Return [x, y] of the center of cell containing provided text 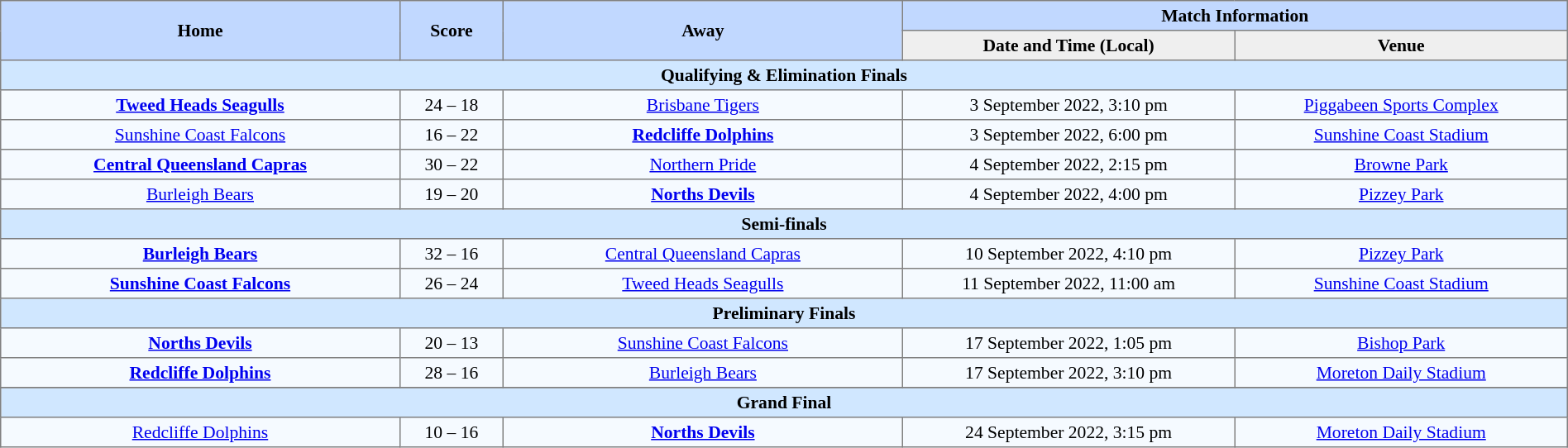
11 September 2022, 11:00 am [1068, 284]
4 September 2022, 2:15 pm [1068, 164]
16 – 22 [452, 135]
Qualifying & Elimination Finals [784, 75]
Home [200, 31]
Preliminary Finals [784, 313]
26 – 24 [452, 284]
28 – 16 [452, 373]
17 September 2022, 3:10 pm [1068, 373]
3 September 2022, 3:10 pm [1068, 105]
Match Information [1235, 16]
Piggabeen Sports Complex [1401, 105]
4 September 2022, 4:00 pm [1068, 194]
Date and Time (Local) [1068, 45]
Bishop Park [1401, 343]
10 September 2022, 4:10 pm [1068, 254]
19 – 20 [452, 194]
24 September 2022, 3:15 pm [1068, 432]
30 – 22 [452, 164]
20 – 13 [452, 343]
Grand Final [784, 403]
3 September 2022, 6:00 pm [1068, 135]
Northern Pride [703, 164]
24 – 18 [452, 105]
Away [703, 31]
32 – 16 [452, 254]
10 – 16 [452, 432]
Venue [1401, 45]
17 September 2022, 1:05 pm [1068, 343]
Score [452, 31]
Brisbane Tigers [703, 105]
Semi-finals [784, 224]
Browne Park [1401, 164]
